Output the [x, y] coordinate of the center of the cell containing the given text.  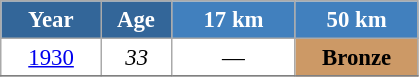
50 km [356, 20]
— [234, 58]
Age [136, 20]
1930 [52, 58]
Year [52, 20]
Bronze [356, 58]
33 [136, 58]
17 km [234, 20]
